Scan for the cell matching the given text and deliver its [x, y] coordinate at center. 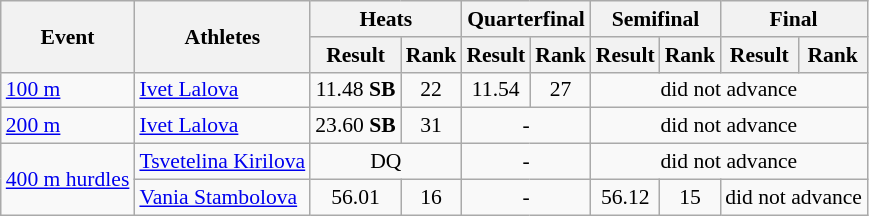
Vania Stambolova [222, 197]
16 [432, 197]
11.48 SB [356, 90]
56.12 [626, 197]
23.60 SB [356, 126]
Event [68, 36]
200 m [68, 126]
Quarterfinal [526, 19]
DQ [386, 162]
Semifinal [656, 19]
11.54 [496, 90]
Tsvetelina Kirilova [222, 162]
31 [432, 126]
400 m hurdles [68, 180]
15 [690, 197]
27 [560, 90]
Final [794, 19]
Athletes [222, 36]
22 [432, 90]
100 m [68, 90]
Heats [386, 19]
56.01 [356, 197]
